Search for the cell housing the specified text and yield its (x, y) center coordinate. 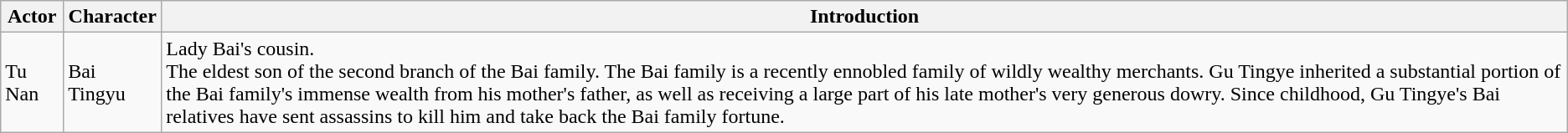
Introduction (864, 17)
Actor (32, 17)
Character (112, 17)
Bai Tingyu (112, 82)
Tu Nan (32, 82)
